Scan for the cell matching the given text and deliver its (x, y) coordinate at center. 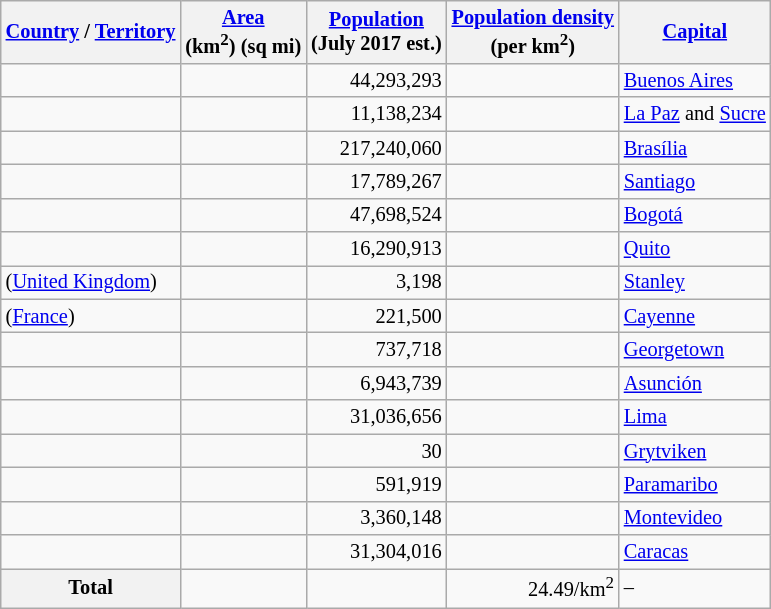
Georgetown (695, 350)
Area(km2) (sq mi) (243, 32)
217,240,060 (376, 148)
6,943,739 (376, 383)
Asunción (695, 383)
31,036,656 (376, 417)
Bogotá (695, 215)
737,718 (376, 350)
Lima (695, 417)
30 (376, 451)
Santiago (695, 181)
Total (91, 588)
La Paz and Sucre (695, 114)
591,919 (376, 484)
Stanley (695, 282)
47,698,524 (376, 215)
Cayenne (695, 316)
16,290,913 (376, 249)
17,789,267 (376, 181)
Buenos Aires (695, 80)
Brasília (695, 148)
44,293,293 (376, 80)
Montevideo (695, 518)
Population density(per km2) (533, 32)
11,138,234 (376, 114)
Population(July 2017 est.) (376, 32)
Capital (695, 32)
Grytviken (695, 451)
24.49/km2 (533, 588)
Quito (695, 249)
221,500 (376, 316)
31,304,016 (376, 551)
Country / Territory (91, 32)
(United Kingdom) (91, 282)
3,198 (376, 282)
3,360,148 (376, 518)
Caracas (695, 551)
– (695, 588)
Paramaribo (695, 484)
(France) (91, 316)
